Pinpoint the cell where the given text exists, returning its (X, Y) midpoint coordinate. 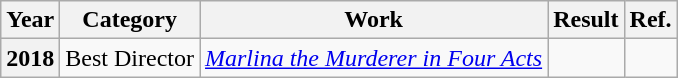
Work (374, 20)
Result (586, 20)
Best Director (130, 58)
Year (30, 20)
Ref. (650, 20)
Marlina the Murderer in Four Acts (374, 58)
2018 (30, 58)
Category (130, 20)
